Locate the cell with the specified text and output its [X, Y] center coordinate. 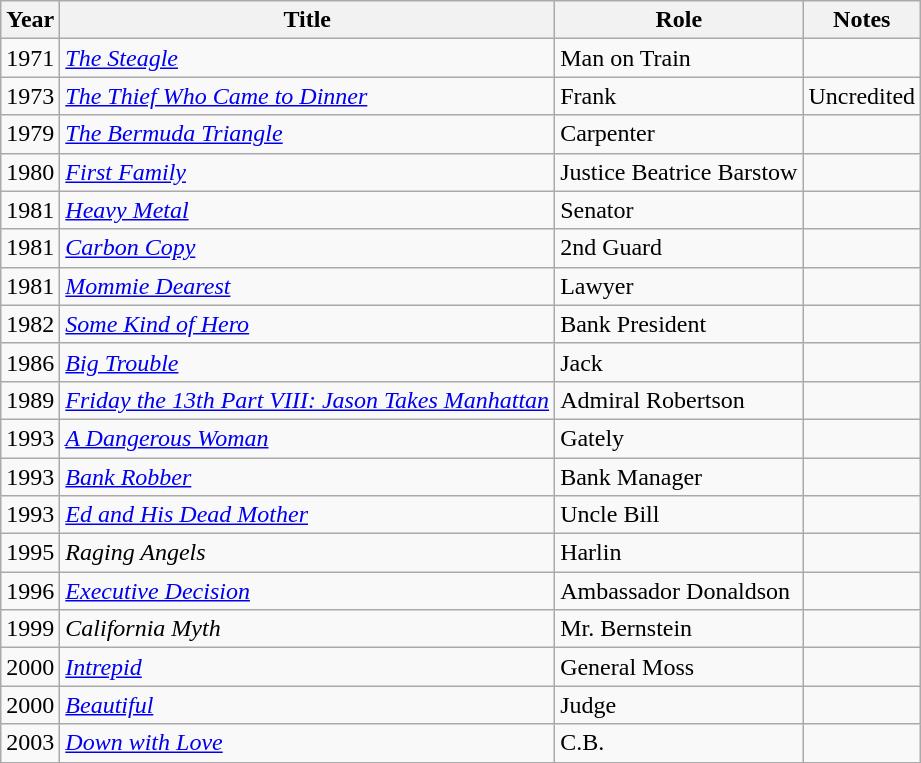
Heavy Metal [308, 210]
Role [679, 20]
Bank Manager [679, 477]
1980 [30, 172]
Bank President [679, 324]
Title [308, 20]
The Steagle [308, 58]
Beautiful [308, 705]
Judge [679, 705]
Admiral Robertson [679, 400]
The Thief Who Came to Dinner [308, 96]
California Myth [308, 629]
1995 [30, 553]
Some Kind of Hero [308, 324]
Uncredited [862, 96]
Senator [679, 210]
Friday the 13th Part VIII: Jason Takes Manhattan [308, 400]
Frank [679, 96]
1986 [30, 362]
1996 [30, 591]
Down with Love [308, 743]
Gately [679, 438]
1999 [30, 629]
Justice Beatrice Barstow [679, 172]
1971 [30, 58]
First Family [308, 172]
Carbon Copy [308, 248]
General Moss [679, 667]
2003 [30, 743]
1973 [30, 96]
Ed and His Dead Mother [308, 515]
Mr. Bernstein [679, 629]
Raging Angels [308, 553]
Harlin [679, 553]
Jack [679, 362]
A Dangerous Woman [308, 438]
1979 [30, 134]
1982 [30, 324]
Year [30, 20]
Ambassador Donaldson [679, 591]
2nd Guard [679, 248]
Bank Robber [308, 477]
Executive Decision [308, 591]
Notes [862, 20]
Carpenter [679, 134]
C.B. [679, 743]
Intrepid [308, 667]
Man on Train [679, 58]
Big Trouble [308, 362]
1989 [30, 400]
The Bermuda Triangle [308, 134]
Lawyer [679, 286]
Uncle Bill [679, 515]
Mommie Dearest [308, 286]
